Scan for the cell matching the given text and deliver its (X, Y) coordinate at center. 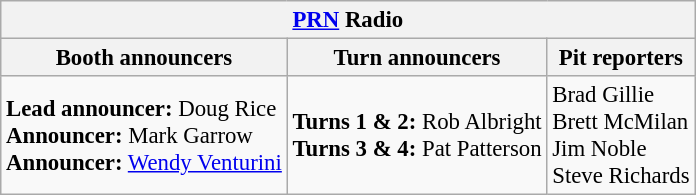
Booth announcers (144, 58)
PRN Radio (348, 20)
Brad GillieBrett McMilanJim NobleSteve Richards (621, 136)
Lead announcer: Doug RiceAnnouncer: Mark GarrowAnnouncer: Wendy Venturini (144, 136)
Turn announcers (417, 58)
Pit reporters (621, 58)
Turns 1 & 2: Rob AlbrightTurns 3 & 4: Pat Patterson (417, 136)
